Pinpoint the cell where the given text exists, returning its (X, Y) midpoint coordinate. 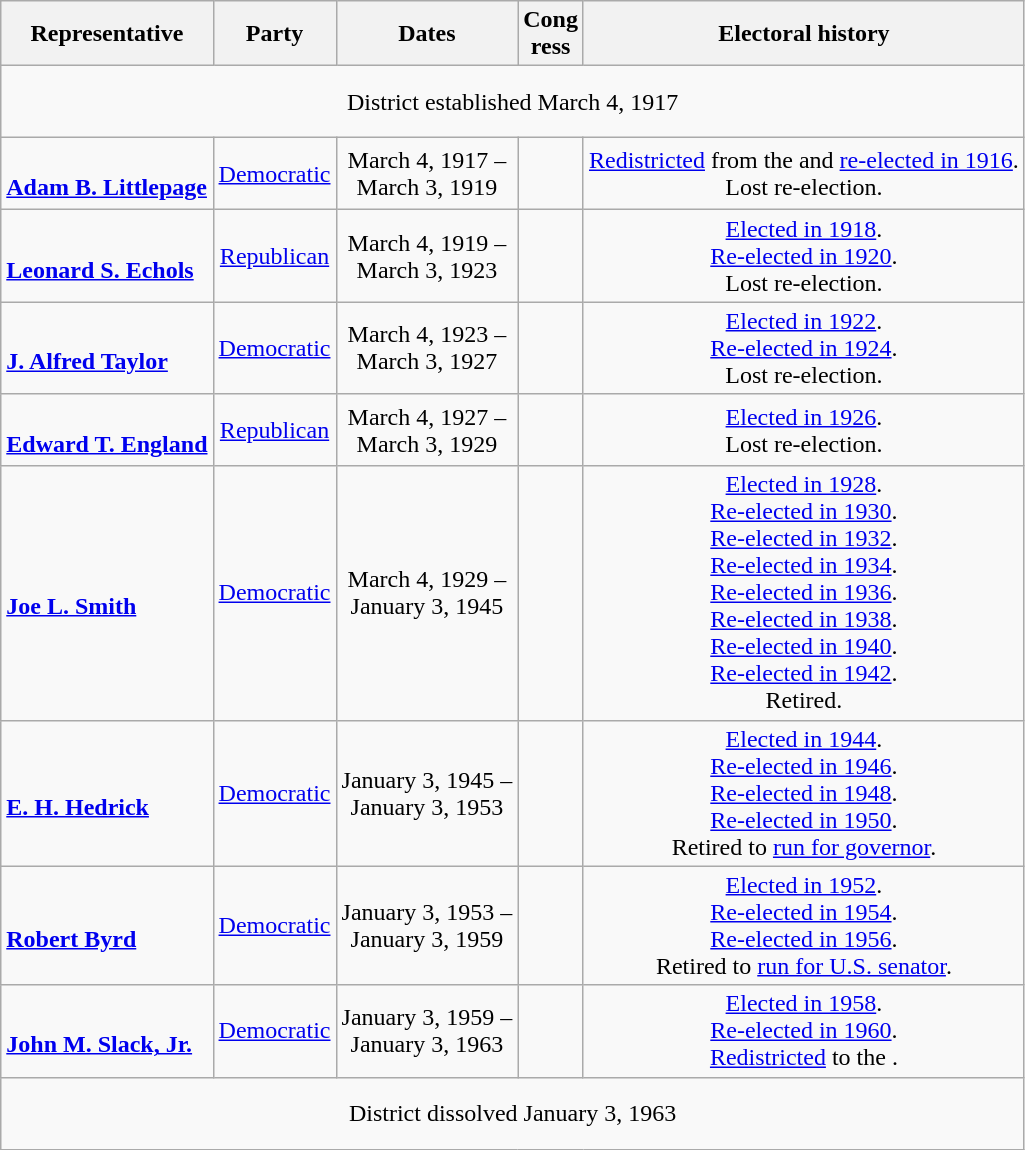
January 3, 1959 – January 3, 1963 (427, 1031)
March 4, 1927 – March 3, 1929 (427, 430)
Electoral history (804, 34)
Edward T. England (107, 430)
E. H. Hedrick (107, 793)
January 3, 1945 – January 3, 1953 (427, 793)
Congress (551, 34)
Party (274, 34)
Elected in 1922.Re-elected in 1924.Lost re-election. (804, 348)
March 4, 1919 – March 3, 1923 (427, 256)
Adam B. Littlepage (107, 174)
Dates (427, 34)
Elected in 1944.Re-elected in 1946.Re-elected in 1948.Re-elected in 1950.Retired to run for governor. (804, 793)
District established March 4, 1917 (513, 102)
March 4, 1929 – January 3, 1945 (427, 593)
Elected in 1918.Re-elected in 1920.Lost re-election. (804, 256)
Elected in 1926.Lost re-election. (804, 430)
Redistricted from the and re-elected in 1916.Lost re-election. (804, 174)
District dissolved January 3, 1963 (513, 1113)
Joe L. Smith (107, 593)
J. Alfred Taylor (107, 348)
Robert Byrd (107, 926)
John M. Slack, Jr. (107, 1031)
Representative (107, 34)
March 4, 1917 – March 3, 1919 (427, 174)
Elected in 1958.Re-elected in 1960.Redistricted to the . (804, 1031)
January 3, 1953 – January 3, 1959 (427, 926)
Leonard S. Echols (107, 256)
Elected in 1952.Re-elected in 1954.Re-elected in 1956.Retired to run for U.S. senator. (804, 926)
March 4, 1923 – March 3, 1927 (427, 348)
